Pinpoint the cell where the given text exists, returning its (x, y) midpoint coordinate. 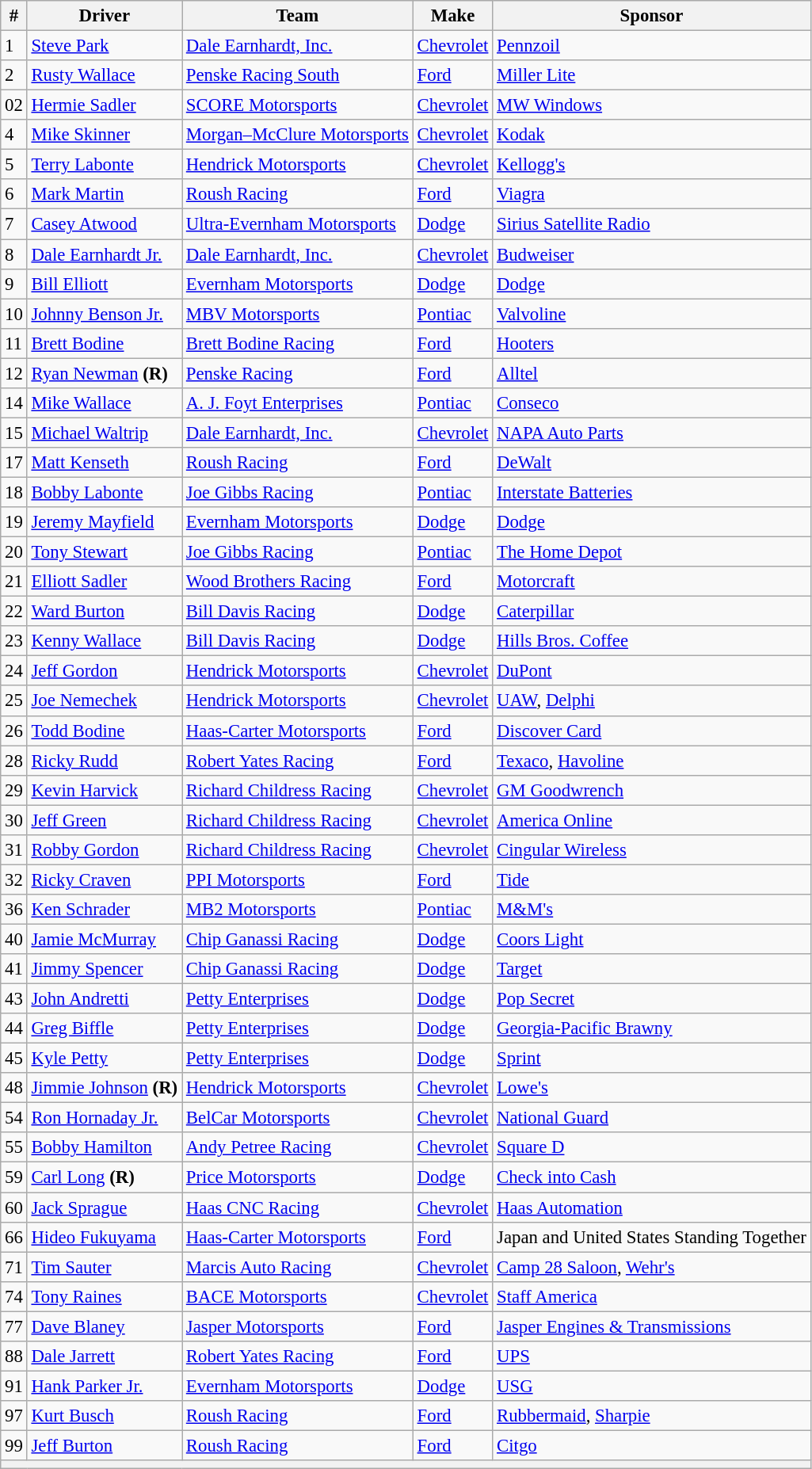
88 (14, 1356)
Mark Martin (105, 194)
44 (14, 1028)
Budweiser (651, 254)
Hermie Sadler (105, 105)
Bobby Hamilton (105, 1148)
36 (14, 910)
Morgan–McClure Motorsports (298, 135)
Tim Sauter (105, 1267)
Square D (651, 1148)
Haas Automation (651, 1208)
Kodak (651, 135)
Terry Labonte (105, 165)
Check into Cash (651, 1177)
Marcis Auto Racing (298, 1267)
6 (14, 194)
99 (14, 1445)
Sirius Satellite Radio (651, 224)
Cingular Wireless (651, 850)
22 (14, 612)
Conseco (651, 403)
Valvoline (651, 314)
Brett Bodine Racing (298, 343)
Citgo (651, 1445)
# (14, 16)
M&M's (651, 910)
Lowe's (651, 1088)
77 (14, 1326)
Team (298, 16)
Dale Earnhardt Jr. (105, 254)
25 (14, 701)
23 (14, 641)
91 (14, 1386)
24 (14, 671)
Kevin Harvick (105, 790)
John Andretti (105, 999)
Penske Racing (298, 373)
Carl Long (R) (105, 1177)
20 (14, 552)
Rubbermaid, Sharpie (651, 1416)
Dave Blaney (105, 1326)
Japan and United States Standing Together (651, 1237)
1 (14, 46)
DuPont (651, 671)
Camp 28 Saloon, Wehr's (651, 1267)
Tony Stewart (105, 552)
Wood Brothers Racing (298, 582)
18 (14, 492)
Ricky Rudd (105, 761)
Haas CNC Racing (298, 1208)
PPI Motorsports (298, 879)
Viagra (651, 194)
Bill Elliott (105, 284)
Target (651, 969)
SCORE Motorsports (298, 105)
Jimmie Johnson (R) (105, 1088)
32 (14, 879)
America Online (651, 820)
Jimmy Spencer (105, 969)
Miller Lite (651, 75)
Pennzoil (651, 46)
MB2 Motorsports (298, 910)
Todd Bodine (105, 731)
Coors Light (651, 939)
Georgia-Pacific Brawny (651, 1028)
Ron Hornaday Jr. (105, 1118)
Jeremy Mayfield (105, 522)
9 (14, 284)
Hank Parker Jr. (105, 1386)
60 (14, 1208)
MW Windows (651, 105)
97 (14, 1416)
Staff America (651, 1296)
Brett Bodine (105, 343)
Jeff Green (105, 820)
Driver (105, 16)
11 (14, 343)
Mike Wallace (105, 403)
USG (651, 1386)
29 (14, 790)
Elliott Sadler (105, 582)
Tony Raines (105, 1296)
Hills Bros. Coffee (651, 641)
66 (14, 1237)
Casey Atwood (105, 224)
Price Motorsports (298, 1177)
The Home Depot (651, 552)
Jeff Burton (105, 1445)
Ultra-Evernham Motorsports (298, 224)
Matt Kenseth (105, 463)
26 (14, 731)
Ricky Craven (105, 879)
Make (452, 16)
Johnny Benson Jr. (105, 314)
Tide (651, 879)
74 (14, 1296)
43 (14, 999)
12 (14, 373)
55 (14, 1148)
28 (14, 761)
Interstate Batteries (651, 492)
Hooters (651, 343)
Penske Racing South (298, 75)
02 (14, 105)
Kyle Petty (105, 1059)
A. J. Foyt Enterprises (298, 403)
19 (14, 522)
45 (14, 1059)
4 (14, 135)
MBV Motorsports (298, 314)
Robby Gordon (105, 850)
Jeff Gordon (105, 671)
71 (14, 1267)
Kurt Busch (105, 1416)
5 (14, 165)
Ward Burton (105, 612)
Greg Biffle (105, 1028)
Joe Nemechek (105, 701)
8 (14, 254)
14 (14, 403)
Jamie McMurray (105, 939)
Dale Jarrett (105, 1356)
Michael Waltrip (105, 433)
Texaco, Havoline (651, 761)
UAW, Delphi (651, 701)
40 (14, 939)
BelCar Motorsports (298, 1118)
Sprint (651, 1059)
Steve Park (105, 46)
59 (14, 1177)
NAPA Auto Parts (651, 433)
Motorcraft (651, 582)
Bobby Labonte (105, 492)
Hideo Fukuyama (105, 1237)
Sponsor (651, 16)
DeWalt (651, 463)
Ken Schrader (105, 910)
BACE Motorsports (298, 1296)
Discover Card (651, 731)
Jack Sprague (105, 1208)
Jasper Engines & Transmissions (651, 1326)
Andy Petree Racing (298, 1148)
54 (14, 1118)
UPS (651, 1356)
2 (14, 75)
Alltel (651, 373)
10 (14, 314)
Rusty Wallace (105, 75)
15 (14, 433)
Mike Skinner (105, 135)
Ryan Newman (R) (105, 373)
7 (14, 224)
17 (14, 463)
41 (14, 969)
48 (14, 1088)
30 (14, 820)
National Guard (651, 1118)
Caterpillar (651, 612)
Kellogg's (651, 165)
Kenny Wallace (105, 641)
Jasper Motorsports (298, 1326)
21 (14, 582)
GM Goodwrench (651, 790)
Pop Secret (651, 999)
31 (14, 850)
